Determine the (X, Y) coordinate at the center of the cell enclosing the given text.  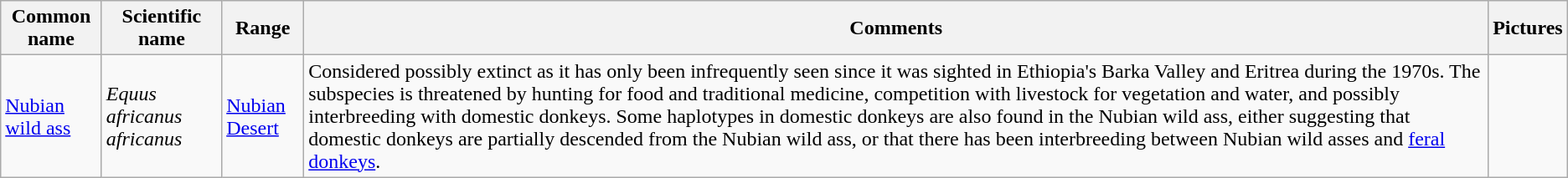
Scientific name (161, 28)
Nubian Desert (263, 116)
Common name (51, 28)
Comments (896, 28)
Nubian wild ass (51, 116)
Pictures (1528, 28)
Range (263, 28)
Equus africanus africanus (161, 116)
